Capture the cell that displays the provided text and extract its (X, Y) central coordinate. 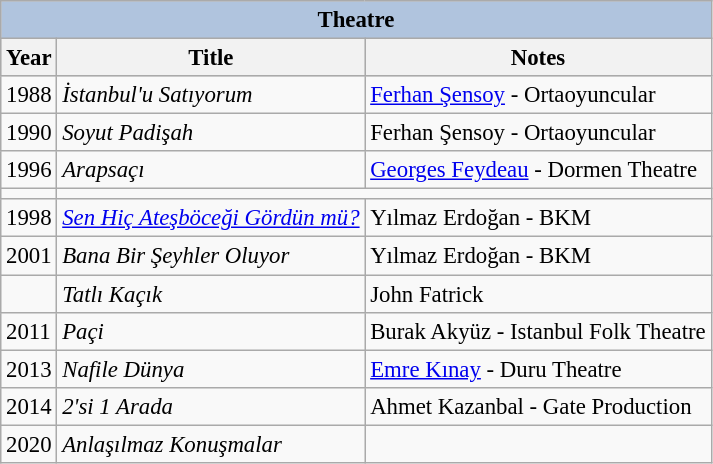
1996 (29, 170)
2001 (29, 256)
Bana Bir Şeyhler Oluyor (211, 256)
1990 (29, 133)
John Fatrick (538, 294)
İstanbul'u Satıyorum (211, 95)
Sen Hiç Ateşböceği Gördün mü? (211, 219)
Title (211, 58)
Anlaşılmaz Konuşmalar (211, 444)
1998 (29, 219)
2011 (29, 331)
1988 (29, 95)
Georges Feydeau - Dormen Theatre (538, 170)
Ahmet Kazanbal - Gate Production (538, 406)
Burak Akyüz - Istanbul Folk Theatre (538, 331)
2'si 1 Arada (211, 406)
Arapsaçı (211, 170)
2020 (29, 444)
2013 (29, 369)
Tatlı Kaçık (211, 294)
Emre Kınay - Duru Theatre (538, 369)
2014 (29, 406)
Year (29, 58)
Nafile Dünya (211, 369)
Notes (538, 58)
Theatre (356, 20)
Soyut Padişah (211, 133)
Paçi (211, 331)
